Search for the cell housing the specified text and yield its [x, y] center coordinate. 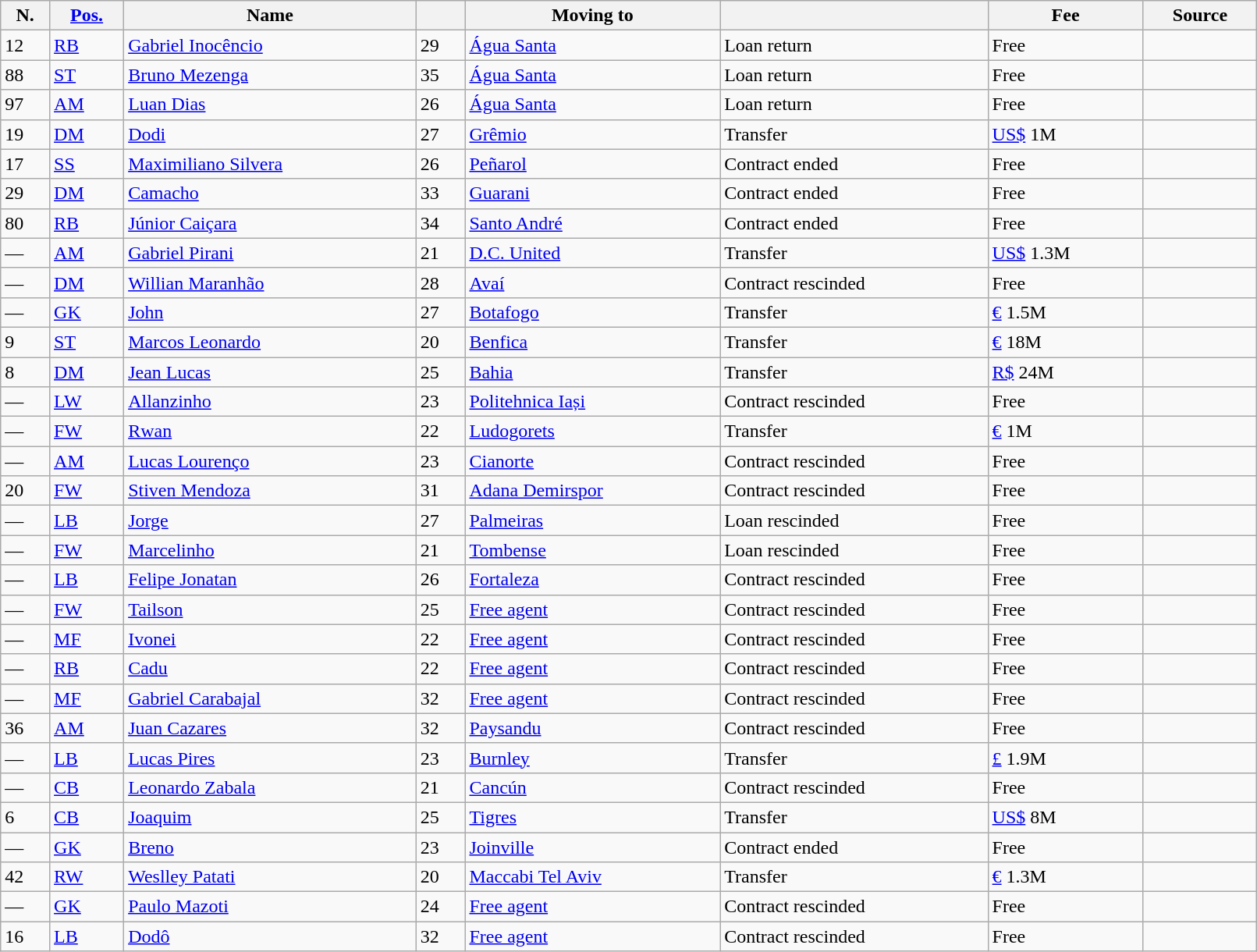
19 [25, 134]
Gabriel Pirani [270, 253]
Willian Maranhão [270, 282]
Joaquim [270, 817]
Bruno Mezenga [270, 75]
Burnley [593, 758]
31 [440, 491]
Allanzinho [270, 402]
LW [87, 402]
Dodô [270, 936]
Dodi [270, 134]
Tombense [593, 550]
Cancún [593, 787]
Fee [1066, 16]
Marcelinho [270, 550]
£ 1.9M [1066, 758]
Adana Demirspor [593, 491]
Stiven Mendoza [270, 491]
33 [440, 194]
Maccabi Tel Aviv [593, 877]
Weslley Patati [270, 877]
Paulo Mazoti [270, 907]
12 [25, 45]
42 [25, 877]
Felipe Jonatan [270, 580]
Peñarol [593, 164]
Marcos Leonardo [270, 342]
Joinville [593, 847]
88 [25, 75]
Politehnica Iași [593, 402]
Bahia [593, 372]
Tailson [270, 609]
R$ 24M [1066, 372]
24 [440, 907]
28 [440, 282]
Palmeiras [593, 520]
Camacho [270, 194]
Avaí [593, 282]
Luan Dias [270, 105]
N. [25, 16]
€ 1M [1066, 432]
Ivonei [270, 639]
Paysandu [593, 728]
Guarani [593, 194]
80 [25, 223]
Jean Lucas [270, 372]
Cadu [270, 669]
Fortaleza [593, 580]
€ 1.5M [1066, 312]
97 [25, 105]
Maximiliano Silvera [270, 164]
Leonardo Zabala [270, 787]
€ 18M [1066, 342]
US$ 1M [1066, 134]
Lucas Pires [270, 758]
Rwan [270, 432]
Name [270, 16]
Botafogo [593, 312]
Gabriel Carabajal [270, 698]
Pos. [87, 16]
Jorge [270, 520]
17 [25, 164]
Source [1200, 16]
US$ 1.3M [1066, 253]
Moving to [593, 16]
35 [440, 75]
John [270, 312]
36 [25, 728]
Tigres [593, 817]
6 [25, 817]
RW [87, 877]
D.C. United [593, 253]
Lucas Lourenço [270, 461]
Benfica [593, 342]
Breno [270, 847]
€ 1.3M [1066, 877]
Grêmio [593, 134]
9 [25, 342]
Santo André [593, 223]
16 [25, 936]
34 [440, 223]
Ludogorets [593, 432]
US$ 8M [1066, 817]
Gabriel Inocêncio [270, 45]
SS [87, 164]
Cianorte [593, 461]
Júnior Caiçara [270, 223]
Juan Cazares [270, 728]
8 [25, 372]
